For the text-containing cell, return its midpoint in [x, y] coordinate format. 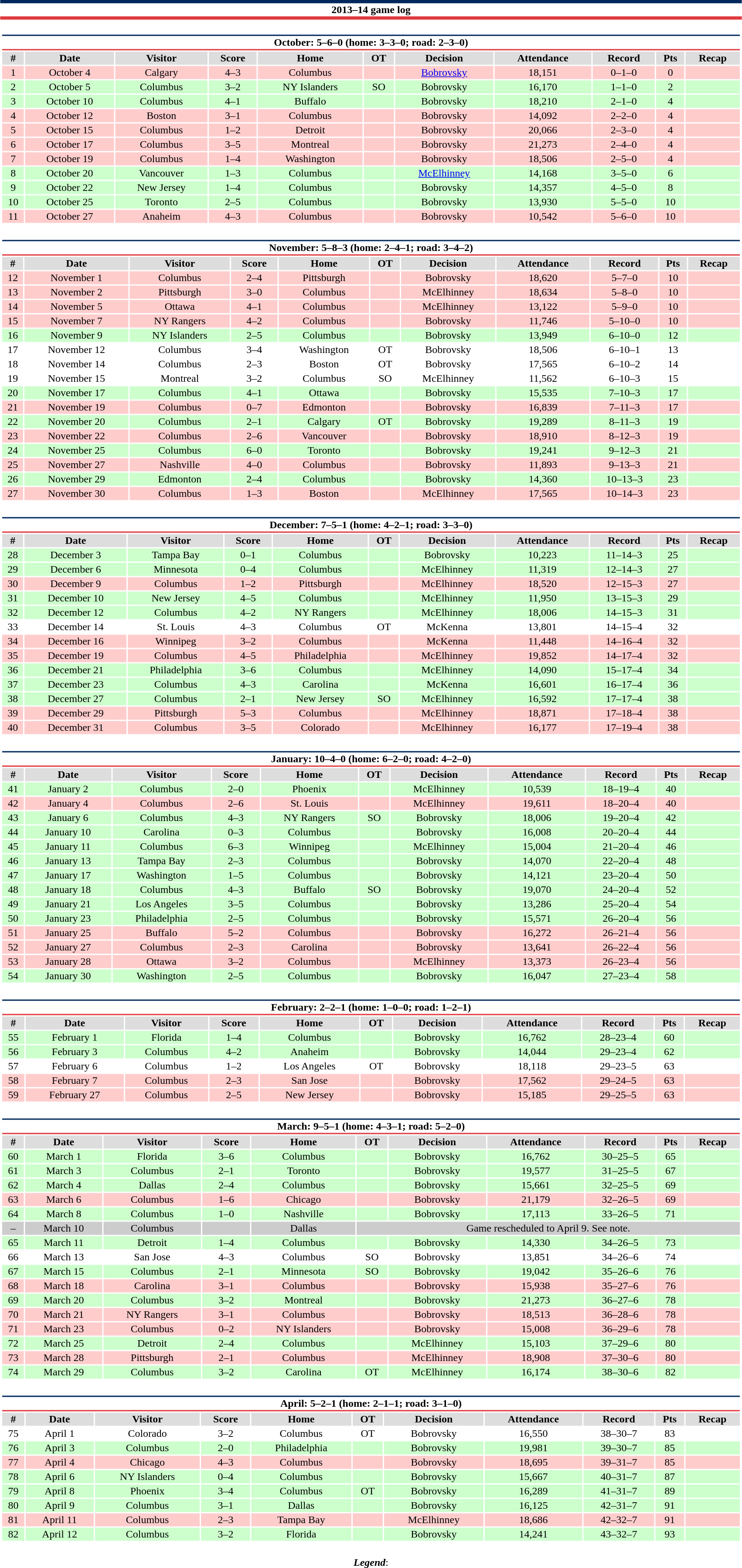
2–2–0 [623, 115]
14,092 [543, 115]
10,223 [542, 555]
28–23–4 [618, 1038]
42–31–7 [619, 1506]
47 [13, 876]
26–22–4 [621, 947]
20,066 [543, 130]
15–17–4 [624, 670]
December 31 [75, 727]
20 [13, 393]
November 1 [76, 278]
January 6 [68, 818]
13,930 [543, 202]
39 [13, 713]
October 20 [70, 173]
15,661 [536, 1185]
16–17–4 [624, 685]
15,004 [537, 847]
6–0 [254, 450]
December 3 [75, 555]
26 [13, 479]
32–25–5 [620, 1185]
17–19–4 [624, 727]
3 [13, 102]
18,210 [543, 102]
35–26–6 [620, 1271]
28 [13, 555]
21–20–4 [621, 847]
66 [13, 1257]
December 14 [75, 627]
October 19 [70, 159]
18–20–4 [621, 803]
March 29 [64, 1372]
72 [13, 1344]
38–30–6 [620, 1372]
November 14 [76, 364]
29–24–5 [618, 1080]
4–5–0 [623, 188]
36–28–6 [620, 1315]
2–1–0 [623, 102]
April 11 [60, 1520]
13,801 [542, 627]
April 6 [60, 1477]
19,042 [536, 1271]
October 10 [70, 102]
November 30 [76, 494]
March 11 [64, 1242]
6–10–1 [624, 350]
February 3 [75, 1052]
18,151 [543, 73]
59 [13, 1095]
March 18 [64, 1286]
14,168 [543, 173]
68 [13, 1286]
81 [13, 1520]
8–11–3 [624, 421]
February 1 [75, 1038]
– [13, 1229]
April: 5–2–1 (home: 2–1–1; road: 3–1–0) [371, 1403]
5–3 [248, 713]
14–15–4 [624, 627]
October 12 [70, 115]
39–30–7 [619, 1448]
35–27–6 [620, 1286]
33–26–5 [620, 1214]
41–31–7 [619, 1491]
October 25 [70, 202]
70 [13, 1315]
March 10 [64, 1229]
18,695 [533, 1462]
11,562 [543, 379]
Game rescheduled to April 9. See note. [548, 1229]
22–20–4 [621, 861]
9–12–3 [624, 450]
14,090 [542, 670]
18,634 [543, 292]
1 [13, 73]
1–1–0 [623, 87]
February 7 [75, 1080]
14,357 [543, 188]
19–20–4 [621, 818]
19,070 [537, 889]
5 [13, 130]
87 [670, 1477]
15,938 [536, 1286]
8–12–3 [624, 436]
15,185 [532, 1095]
January 25 [68, 933]
6–10–2 [624, 364]
37–29–6 [620, 1344]
26–21–4 [621, 933]
December 10 [75, 598]
61 [13, 1171]
March 1 [64, 1156]
6–3 [236, 847]
45 [13, 847]
51 [13, 933]
April 12 [60, 1534]
16,047 [537, 976]
October: 5–6–0 (home: 3–3–0; road: 2–3–0) [371, 43]
29–23–4 [618, 1052]
1–0 [226, 1214]
18,908 [536, 1358]
19,981 [533, 1448]
December 16 [75, 641]
11–14–3 [624, 555]
37–30–6 [620, 1358]
18,871 [542, 713]
2–5–0 [623, 159]
12–15–3 [624, 584]
October 15 [70, 130]
11,746 [543, 321]
34–26–6 [620, 1257]
March 25 [64, 1344]
23–20–4 [621, 876]
7–11–3 [624, 407]
12–14–3 [624, 570]
15,103 [536, 1344]
5–6–0 [623, 217]
16,550 [533, 1433]
79 [13, 1491]
March 3 [64, 1171]
January 27 [68, 947]
13,641 [537, 947]
36–29–6 [620, 1329]
42–32–7 [619, 1520]
0 [671, 73]
April 4 [60, 1462]
November 19 [76, 407]
0–1 [248, 555]
January 30 [68, 976]
11 [13, 217]
17,562 [532, 1080]
November 2 [76, 292]
April 1 [60, 1433]
10,539 [537, 789]
19,611 [537, 803]
January 17 [68, 876]
35 [13, 656]
14,241 [533, 1534]
6–10–0 [624, 335]
0–2 [226, 1329]
October 27 [70, 217]
75 [13, 1433]
19,852 [542, 656]
5–10–0 [624, 321]
March 6 [64, 1200]
34–26–5 [620, 1242]
9 [13, 188]
14–15–3 [624, 612]
5–5–0 [623, 202]
15,667 [533, 1477]
December 9 [75, 584]
December 29 [75, 713]
77 [13, 1462]
53 [13, 962]
22 [13, 421]
9–13–3 [624, 465]
89 [670, 1491]
January 10 [68, 832]
April 9 [60, 1506]
October 5 [70, 87]
November 15 [76, 379]
43–32–7 [619, 1534]
14,070 [537, 861]
November 9 [76, 335]
30–25–5 [620, 1156]
5–9–0 [624, 306]
24–20–4 [621, 889]
October 17 [70, 144]
March 28 [64, 1358]
1–5 [236, 876]
January 2 [68, 789]
10–14–3 [624, 494]
14,044 [532, 1052]
January 4 [68, 803]
49 [13, 904]
December 27 [75, 699]
38–30–7 [619, 1433]
25–20–4 [621, 904]
13,373 [537, 962]
January 28 [68, 962]
13–15–3 [624, 598]
57 [13, 1066]
March 23 [64, 1329]
November 7 [76, 321]
16,272 [537, 933]
November 29 [76, 479]
6–10–3 [624, 379]
5–7–0 [624, 278]
13,286 [537, 904]
93 [670, 1534]
13,949 [543, 335]
14,121 [537, 876]
16,601 [542, 685]
30 [13, 584]
November 20 [76, 421]
10–13–3 [624, 479]
55 [13, 1038]
February: 2–2–1 (home: 1–0–0; road: 1–2–1) [371, 1008]
October 22 [70, 188]
18,520 [542, 584]
19,289 [543, 421]
0–7 [254, 407]
16,839 [543, 407]
January 21 [68, 904]
13,122 [543, 306]
37 [13, 685]
March 4 [64, 1185]
December 6 [75, 570]
December: 7–5–1 (home: 4–2–1; road: 3–3–0) [371, 525]
14,330 [536, 1242]
19,241 [543, 450]
5–2 [236, 933]
11,950 [542, 598]
December 12 [75, 612]
16,125 [533, 1506]
83 [670, 1433]
33 [13, 627]
November 5 [76, 306]
16,174 [536, 1372]
24 [13, 450]
27–23–4 [621, 976]
November 12 [76, 350]
March 20 [64, 1300]
2–4–0 [623, 144]
20–20–4 [621, 832]
March 21 [64, 1315]
16,177 [542, 727]
April 3 [60, 1448]
26–20–4 [621, 918]
March 13 [64, 1257]
15,008 [536, 1329]
39–31–7 [619, 1462]
October 4 [70, 73]
March 8 [64, 1214]
0–3 [236, 832]
November 27 [76, 465]
18,513 [536, 1315]
December 21 [75, 670]
5–8–0 [624, 292]
January 11 [68, 847]
March: 9–5–1 (home: 4–3–1; road: 5–2–0) [371, 1126]
18–19–4 [621, 789]
December 23 [75, 685]
16,289 [533, 1491]
3–5–0 [623, 173]
2–3–0 [623, 130]
4–0 [254, 465]
11,319 [542, 570]
18,686 [533, 1520]
January 23 [68, 918]
18 [13, 364]
April 8 [60, 1491]
18,620 [543, 278]
11,893 [543, 465]
November 22 [76, 436]
31–25–5 [620, 1171]
16,592 [542, 699]
January: 10–4–0 (home: 6–2–0; road: 4–2–0) [371, 759]
7–10–3 [624, 393]
15,571 [537, 918]
November: 5–8–3 (home: 2–4–1; road: 3–4–2) [371, 248]
November 17 [76, 393]
3–0 [254, 292]
December 19 [75, 656]
January 13 [68, 861]
0–1–0 [623, 73]
16 [13, 335]
18,118 [532, 1066]
16,008 [537, 832]
14–17–4 [624, 656]
16,170 [543, 87]
29–25–5 [618, 1095]
41 [13, 789]
17–18–4 [624, 713]
February 6 [75, 1066]
11,448 [542, 641]
14,360 [543, 479]
2013–14 game log [371, 10]
21,179 [536, 1200]
15,535 [543, 393]
January 18 [68, 889]
19,577 [536, 1171]
7 [13, 159]
14–16–4 [624, 641]
29–23–5 [618, 1066]
40–31–7 [619, 1477]
18,910 [543, 436]
36–27–6 [620, 1300]
13,851 [536, 1257]
February 27 [75, 1095]
10,542 [543, 217]
17,113 [536, 1214]
1–6 [226, 1200]
64 [13, 1214]
17–17–4 [624, 699]
March 15 [64, 1271]
43 [13, 818]
32–26–5 [620, 1200]
26–23–4 [621, 962]
November 25 [76, 450]
